Extract the (X, Y) coordinate from the center of the cell holding the provided text.  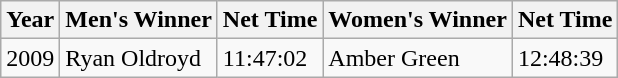
11:47:02 (270, 58)
12:48:39 (564, 58)
Ryan Oldroyd (139, 58)
Women's Winner (418, 20)
2009 (30, 58)
Men's Winner (139, 20)
Year (30, 20)
Amber Green (418, 58)
